Identify which cell holds the provided text, then report its (x, y) central coordinate. 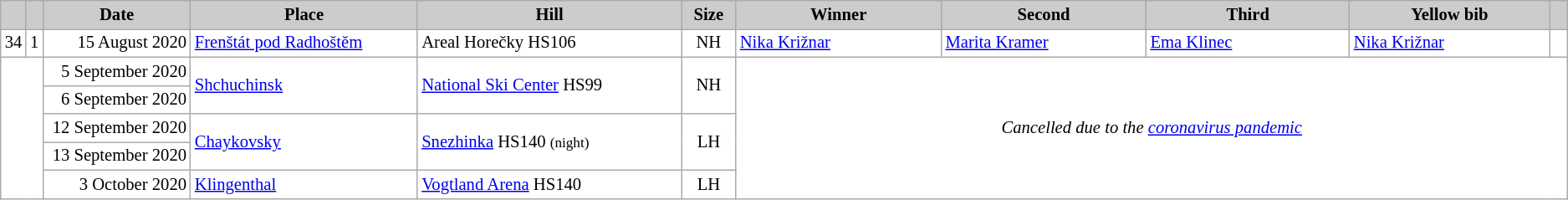
3 October 2020 (117, 184)
Hill (549, 14)
6 September 2020 (117, 100)
Winner (839, 14)
Shchuchinsk (304, 85)
1 (34, 43)
Chaykovsky (304, 142)
Areal Horečky HS106 (549, 43)
Size (709, 14)
Marita Kramer (1044, 43)
5 September 2020 (117, 71)
Second (1044, 14)
Vogtland Arena HS140 (549, 184)
Place (304, 14)
12 September 2020 (117, 128)
Snezhinka HS140 (night) (549, 142)
Third (1248, 14)
Frenštát pod Radhoštěm (304, 43)
15 August 2020 (117, 43)
Date (117, 14)
Cancelled due to the coronavirus pandemic (1152, 127)
Yellow bib (1450, 14)
Ema Klinec (1248, 43)
34 (13, 43)
Klingenthal (304, 184)
National Ski Center HS99 (549, 85)
13 September 2020 (117, 156)
